Locate the cell with the specified text and output its [x, y] center coordinate. 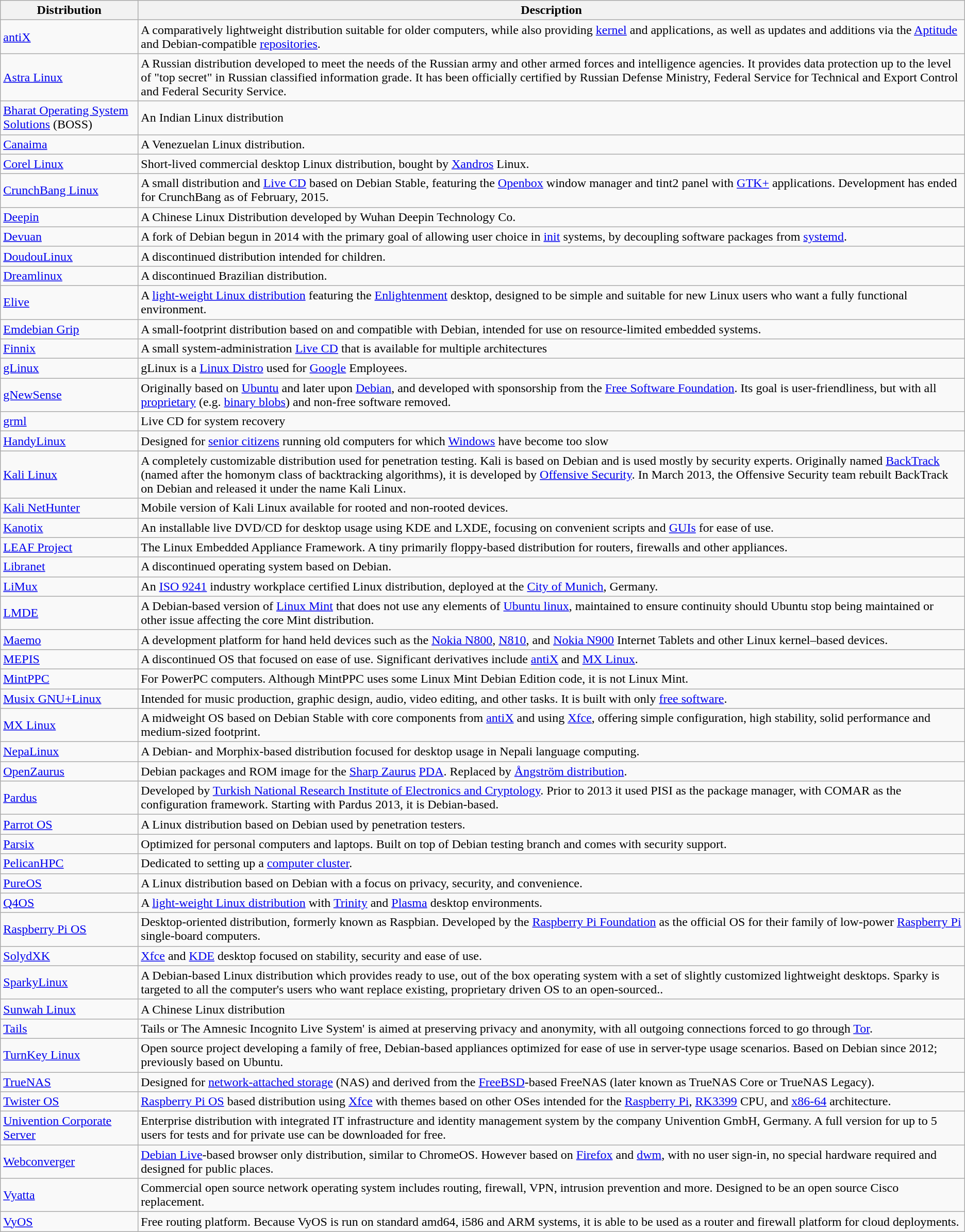
A Chinese Linux distribution [552, 1009]
Canaima [69, 144]
An Indian Linux distribution [552, 117]
grml [69, 421]
Maemo [69, 639]
Raspberry Pi OS [69, 930]
An installable live DVD/CD for desktop usage using KDE and LXDE, focusing on convenient scripts and GUIs for ease of use. [552, 528]
Finnix [69, 349]
TurnKey Linux [69, 1055]
HandyLinux [69, 441]
CrunchBang Linux [69, 191]
VyOS [69, 1222]
Kali Linux [69, 475]
For PowerPC computers. Although MintPPC uses some Linux Mint Debian Edition code, it is not Linux Mint. [552, 679]
SparkyLinux [69, 982]
A Chinese Linux Distribution developed by Wuhan Deepin Technology Co. [552, 217]
Devuan [69, 237]
A fork of Debian begun in 2014 with the primary goal of allowing user choice in init systems, by decoupling software packages from systemd. [552, 237]
A Linux distribution based on Debian with a focus on privacy, security, and convenience. [552, 883]
Raspberry Pi OS based distribution using Xfce with themes based on other OSes intended for the Raspberry Pi, RK3399 CPU, and x86-64 architecture. [552, 1102]
Bharat Operating System Solutions (BOSS) [69, 117]
Pardus [69, 798]
LMDE [69, 613]
Corel Linux [69, 164]
MX Linux [69, 725]
antiX [69, 37]
Live CD for system recovery [552, 421]
A Linux distribution based on Debian used by penetration testers. [552, 824]
An ISO 9241 industry workplace certified Linux distribution, deployed at the City of Munich, Germany. [552, 586]
NepaLinux [69, 752]
MEPIS [69, 659]
LEAF Project [69, 547]
Mobile version of Kali Linux available for rooted and non-rooted devices. [552, 508]
PelicanHPC [69, 864]
Sunwah Linux [69, 1009]
Kanotix [69, 528]
A development platform for hand held devices such as the Nokia N800, N810, and Nokia N900 Internet Tablets and other Linux kernel–based devices. [552, 639]
OpenZaurus [69, 771]
Deepin [69, 217]
A discontinued operating system based on Debian. [552, 567]
gNewSense [69, 395]
Twister OS [69, 1102]
Dreamlinux [69, 276]
gLinux is a Linux Distro used for Google Employees. [552, 368]
Elive [69, 302]
Libranet [69, 567]
The Linux Embedded Appliance Framework. A tiny primarily floppy-based distribution for routers, firewalls and other appliances. [552, 547]
Tails or The Amnesic Incognito Live System' is aimed at preserving privacy and anonymity, with all outgoing connections forced to go through Tor. [552, 1028]
Dedicated to setting up a computer cluster. [552, 864]
A small system-administration Live CD that is available for multiple architectures [552, 349]
Intended for music production, graphic design, audio, video editing, and other tasks. It is built with only free software. [552, 698]
Astra Linux [69, 77]
Kali NetHunter [69, 508]
Short-lived commercial desktop Linux distribution, bought by Xandros Linux. [552, 164]
A Debian- and Morphix-based distribution focused for desktop usage in Nepali language computing. [552, 752]
MintPPC [69, 679]
Q4OS [69, 903]
Parsix [69, 844]
Parrot OS [69, 824]
DoudouLinux [69, 256]
Musix GNU+Linux [69, 698]
Tails [69, 1028]
A discontinued OS that focused on ease of use. Significant derivatives include antiX and MX Linux. [552, 659]
PureOS [69, 883]
Description [552, 10]
A discontinued distribution intended for children. [552, 256]
Designed for senior citizens running old computers for which Windows have become too slow [552, 441]
TrueNAS [69, 1082]
LiMux [69, 586]
Designed for network-attached storage (NAS) and derived from the FreeBSD-based FreeNAS (later known as TrueNAS Core or TrueNAS Legacy). [552, 1082]
SolydXK [69, 956]
gLinux [69, 368]
Vyatta [69, 1195]
Distribution [69, 10]
A discontinued Brazilian distribution. [552, 276]
A light-weight Linux distribution with Trinity and Plasma desktop environments. [552, 903]
Debian packages and ROM image for the Sharp Zaurus PDA. Replaced by Ångström distribution. [552, 771]
Optimized for personal computers and laptops. Built on top of Debian testing branch and comes with security support. [552, 844]
Emdebian Grip [69, 329]
A Venezuelan Linux distribution. [552, 144]
Univention Corporate Server [69, 1128]
A small-footprint distribution based on and compatible with Debian, intended for use on resource-limited embedded systems. [552, 329]
Webconverger [69, 1161]
Xfce and KDE desktop focused on stability, security and ease of use. [552, 956]
